Return the (X, Y) coordinate for the center point of the cell that contains the specified text.  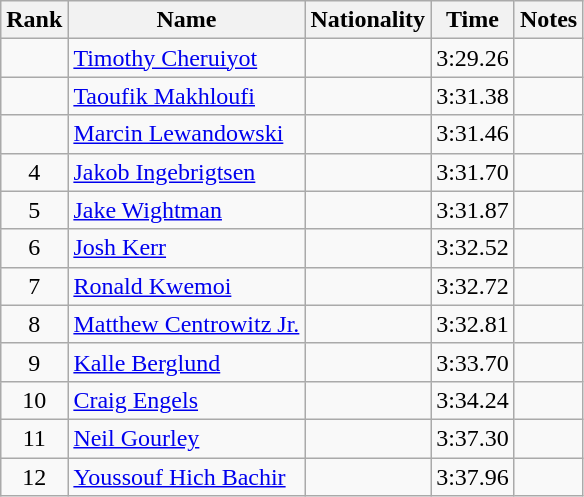
Rank (34, 20)
Notes (548, 20)
Youssouf Hich Bachir (186, 477)
5 (34, 210)
3:31.70 (473, 172)
3:32.81 (473, 324)
3:31.38 (473, 96)
4 (34, 172)
Neil Gourley (186, 438)
3:33.70 (473, 362)
Taoufik Makhloufi (186, 96)
3:32.72 (473, 286)
Time (473, 20)
Jake Wightman (186, 210)
12 (34, 477)
8 (34, 324)
Jakob Ingebrigtsen (186, 172)
6 (34, 248)
Name (186, 20)
Marcin Lewandowski (186, 134)
7 (34, 286)
Kalle Berglund (186, 362)
3:31.87 (473, 210)
Matthew Centrowitz Jr. (186, 324)
Craig Engels (186, 400)
Timothy Cheruiyot (186, 58)
10 (34, 400)
3:31.46 (473, 134)
3:34.24 (473, 400)
3:37.96 (473, 477)
3:37.30 (473, 438)
Josh Kerr (186, 248)
3:32.52 (473, 248)
3:29.26 (473, 58)
Ronald Kwemoi (186, 286)
9 (34, 362)
11 (34, 438)
Nationality (368, 20)
